Identify which cell holds the provided text, then report its (X, Y) central coordinate. 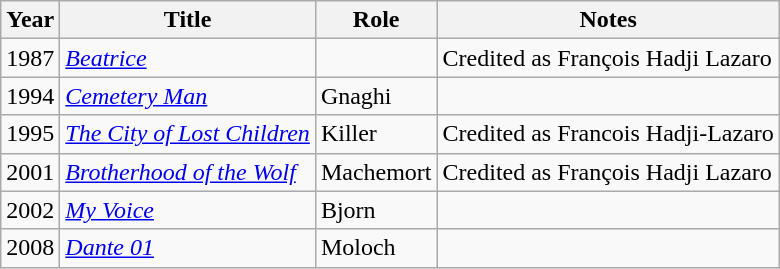
Machemort (376, 172)
Notes (608, 20)
Bjorn (376, 210)
1995 (30, 134)
2001 (30, 172)
Gnaghi (376, 96)
2002 (30, 210)
Role (376, 20)
Brotherhood of the Wolf (188, 172)
Title (188, 20)
Credited as Francois Hadji-Lazaro (608, 134)
1987 (30, 58)
Moloch (376, 248)
Killer (376, 134)
The City of Lost Children (188, 134)
1994 (30, 96)
My Voice (188, 210)
Beatrice (188, 58)
Cemetery Man (188, 96)
2008 (30, 248)
Dante 01 (188, 248)
Year (30, 20)
